Determine the [x, y] coordinate at the center of the cell enclosing the given text.  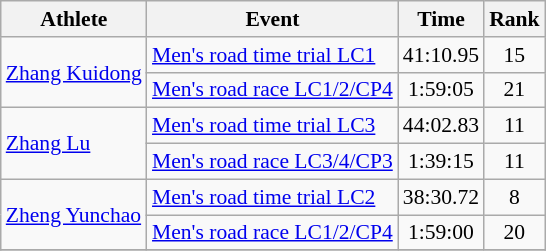
41:10.95 [441, 55]
44:02.83 [441, 126]
Event [272, 19]
20 [514, 233]
1:59:05 [441, 90]
38:30.72 [441, 197]
Zheng Yunchao [74, 214]
Time [441, 19]
Zhang Kuidong [74, 72]
Men's road time trial LC3 [272, 126]
1:39:15 [441, 162]
Athlete [74, 19]
Men's road race LC3/4/CP3 [272, 162]
1:59:00 [441, 233]
21 [514, 90]
Rank [514, 19]
15 [514, 55]
8 [514, 197]
Men's road time trial LC2 [272, 197]
Zhang Lu [74, 144]
Men's road time trial LC1 [272, 55]
